Find where the given text appears and provide that cell's center as [X, Y] coordinate. 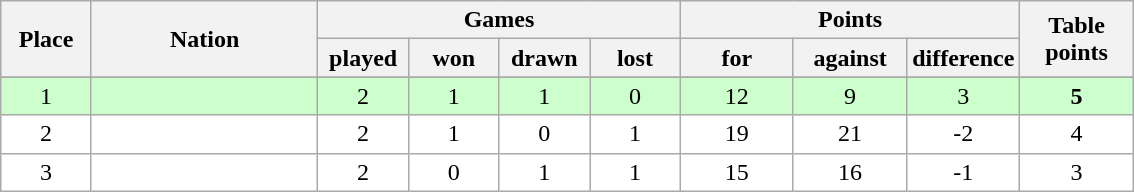
Nation [204, 39]
19 [736, 134]
Tablepoints [1076, 39]
Games [499, 20]
21 [850, 134]
16 [850, 172]
9 [850, 96]
played [364, 58]
lost [636, 58]
Points [850, 20]
15 [736, 172]
-1 [964, 172]
-2 [964, 134]
4 [1076, 134]
against [850, 58]
won [454, 58]
12 [736, 96]
for [736, 58]
difference [964, 58]
5 [1076, 96]
drawn [544, 58]
Place [46, 39]
